Return the (X, Y) coordinate for the center point of the cell that contains the specified text.  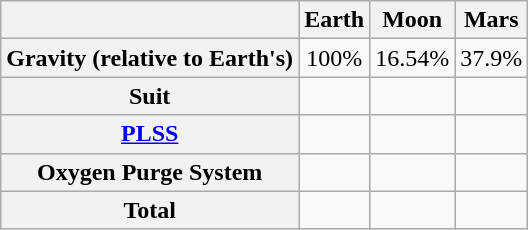
Suit (150, 96)
Total (150, 210)
Mars (492, 20)
37.9% (492, 58)
PLSS (150, 134)
Earth (334, 20)
Oxygen Purge System (150, 172)
100% (334, 58)
16.54% (412, 58)
Moon (412, 20)
Gravity (relative to Earth's) (150, 58)
